Extract the (x, y) coordinate from the center of the cell holding the provided text.  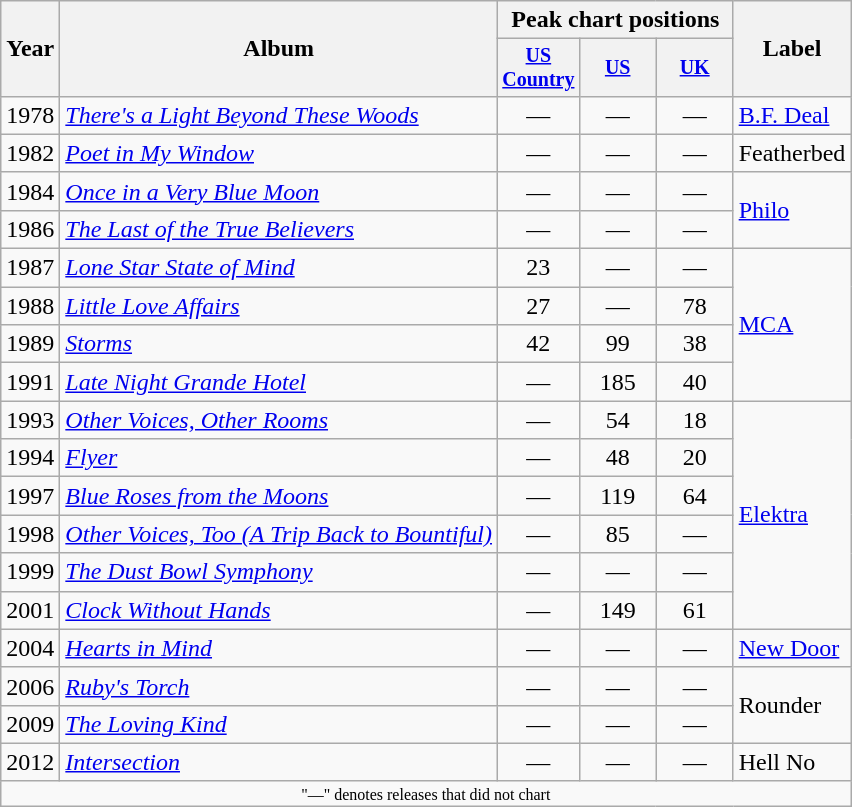
119 (618, 496)
1997 (30, 496)
There's a Light Beyond These Woods (279, 115)
1998 (30, 534)
Other Voices, Too (A Trip Back to Bountiful) (279, 534)
99 (618, 344)
2009 (30, 724)
1984 (30, 191)
1989 (30, 344)
2001 (30, 610)
40 (694, 382)
64 (694, 496)
38 (694, 344)
1978 (30, 115)
2012 (30, 762)
Rounder (792, 705)
149 (618, 610)
Album (279, 49)
54 (618, 420)
Late Night Grande Hotel (279, 382)
2004 (30, 648)
Intersection (279, 762)
61 (694, 610)
1988 (30, 306)
MCA (792, 325)
"—" denotes releases that did not chart (426, 793)
85 (618, 534)
US Country (539, 68)
Flyer (279, 458)
78 (694, 306)
UK (694, 68)
Lone Star State of Mind (279, 268)
Label (792, 49)
Year (30, 49)
B.F. Deal (792, 115)
The Last of the True Believers (279, 229)
18 (694, 420)
42 (539, 344)
Elektra (792, 515)
Featherbed (792, 153)
Storms (279, 344)
Hearts in Mind (279, 648)
Other Voices, Other Rooms (279, 420)
US (618, 68)
23 (539, 268)
1986 (30, 229)
20 (694, 458)
Clock Without Hands (279, 610)
Philo (792, 210)
1987 (30, 268)
Once in a Very Blue Moon (279, 191)
Peak chart positions (616, 20)
1993 (30, 420)
Poet in My Window (279, 153)
Ruby's Torch (279, 686)
New Door (792, 648)
1991 (30, 382)
Little Love Affairs (279, 306)
Blue Roses from the Moons (279, 496)
1994 (30, 458)
The Dust Bowl Symphony (279, 572)
48 (618, 458)
Hell No (792, 762)
The Loving Kind (279, 724)
27 (539, 306)
2006 (30, 686)
1999 (30, 572)
1982 (30, 153)
185 (618, 382)
